Find where the given text appears and provide that cell's center as [x, y] coordinate. 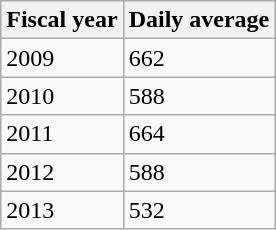
2010 [62, 96]
2011 [62, 134]
2009 [62, 58]
Fiscal year [62, 20]
2013 [62, 210]
532 [199, 210]
Daily average [199, 20]
2012 [62, 172]
664 [199, 134]
662 [199, 58]
